Find where the given text appears and provide that cell's center as [x, y] coordinate. 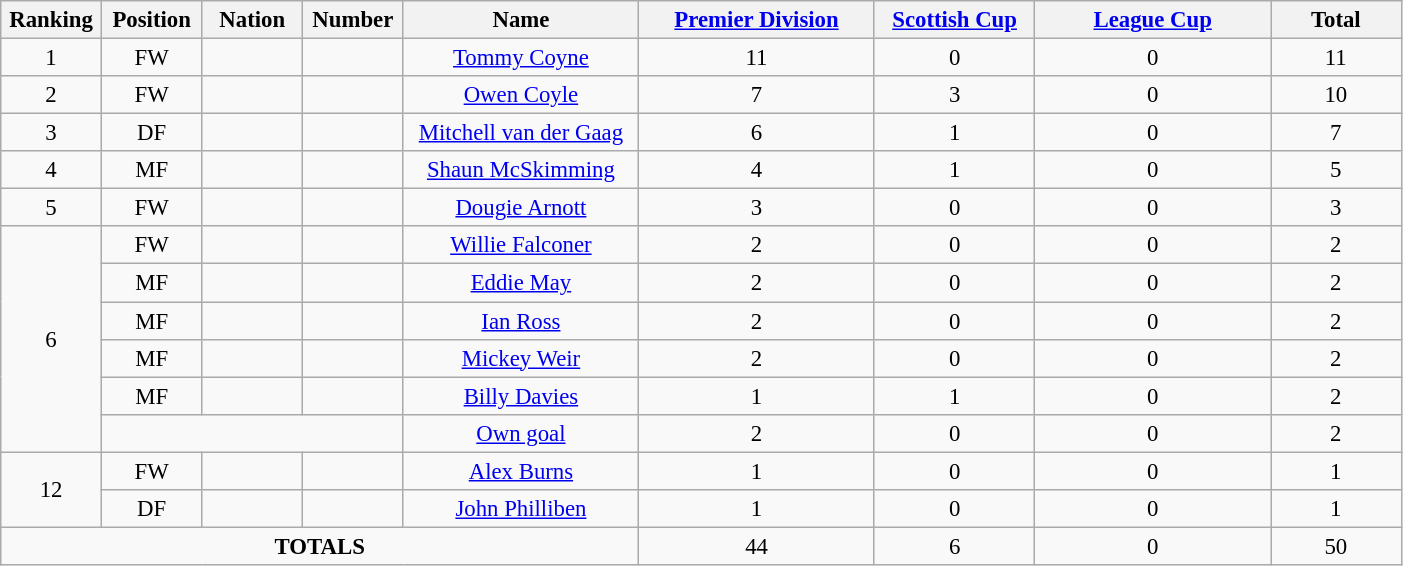
44 [757, 546]
Mickey Weir [521, 358]
Willie Falconer [521, 245]
Tommy Coyne [521, 58]
Ian Ross [521, 321]
Owen Coyle [521, 95]
Ranking [52, 20]
10 [1336, 95]
Position [152, 20]
Own goal [521, 433]
50 [1336, 546]
League Cup [1153, 20]
Name [521, 20]
Number [354, 20]
Shaun McSkimming [521, 170]
Premier Division [757, 20]
Dougie Arnott [521, 208]
Nation [252, 20]
Scottish Cup [954, 20]
Billy Davies [521, 396]
TOTALS [320, 546]
12 [52, 490]
Total [1336, 20]
Mitchell van der Gaag [521, 133]
Alex Burns [521, 471]
John Philliben [521, 509]
Eddie May [521, 283]
